Output the (x, y) coordinate of the center of the cell containing the given text.  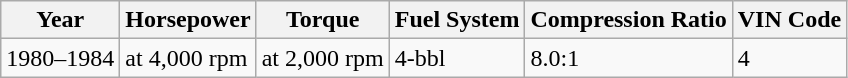
4 (789, 58)
VIN Code (789, 20)
Compression Ratio (628, 20)
Horsepower (188, 20)
Year (60, 20)
at 2,000 rpm (322, 58)
4-bbl (457, 58)
at 4,000 rpm (188, 58)
8.0:1 (628, 58)
Torque (322, 20)
Fuel System (457, 20)
1980–1984 (60, 58)
